Return (x, y) of the center of cell containing provided text 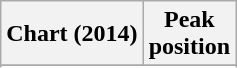
Chart (2014) (72, 34)
Peakposition (189, 34)
